Locate the cell with the specified text and output its [x, y] center coordinate. 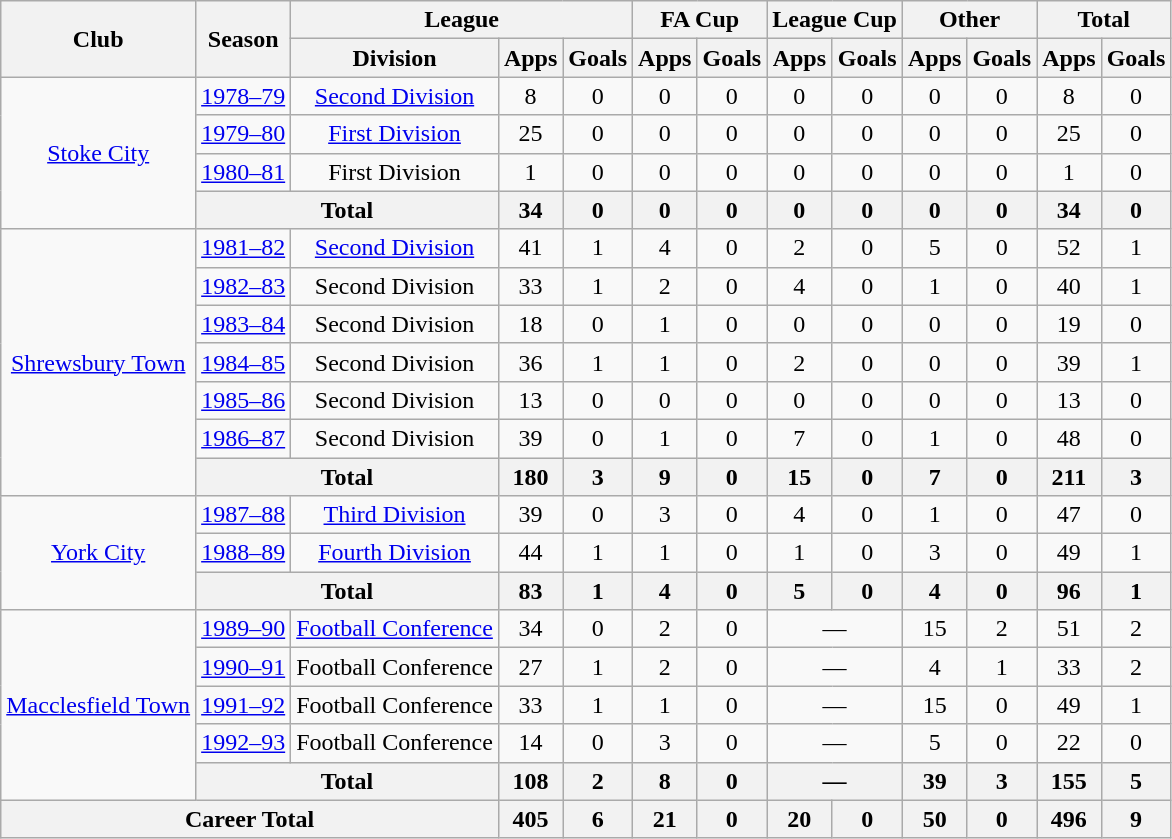
496 [1069, 819]
27 [530, 667]
League [462, 20]
1992–93 [244, 743]
51 [1069, 629]
Division [395, 58]
96 [1069, 591]
180 [530, 477]
1982–83 [244, 286]
48 [1069, 438]
21 [665, 819]
52 [1069, 248]
47 [1069, 515]
Stoke City [98, 153]
1978–79 [244, 96]
20 [800, 819]
405 [530, 819]
1990–91 [244, 667]
Club [98, 39]
Third Division [395, 515]
155 [1069, 781]
Fourth Division [395, 553]
1988–89 [244, 553]
Career Total [250, 819]
1980–81 [244, 172]
19 [1069, 324]
Other [969, 20]
Shrewsbury Town [98, 362]
League Cup [835, 20]
14 [530, 743]
211 [1069, 477]
22 [1069, 743]
83 [530, 591]
FA Cup [700, 20]
1981–82 [244, 248]
36 [530, 362]
1979–80 [244, 134]
1991–92 [244, 705]
York City [98, 553]
1987–88 [244, 515]
41 [530, 248]
Macclesfield Town [98, 705]
40 [1069, 286]
1985–86 [244, 400]
1989–90 [244, 629]
1984–85 [244, 362]
6 [598, 819]
108 [530, 781]
50 [934, 819]
44 [530, 553]
Season [244, 39]
1986–87 [244, 438]
1983–84 [244, 324]
18 [530, 324]
